From the cell containing the given text, extract its center point as [x, y] coordinate. 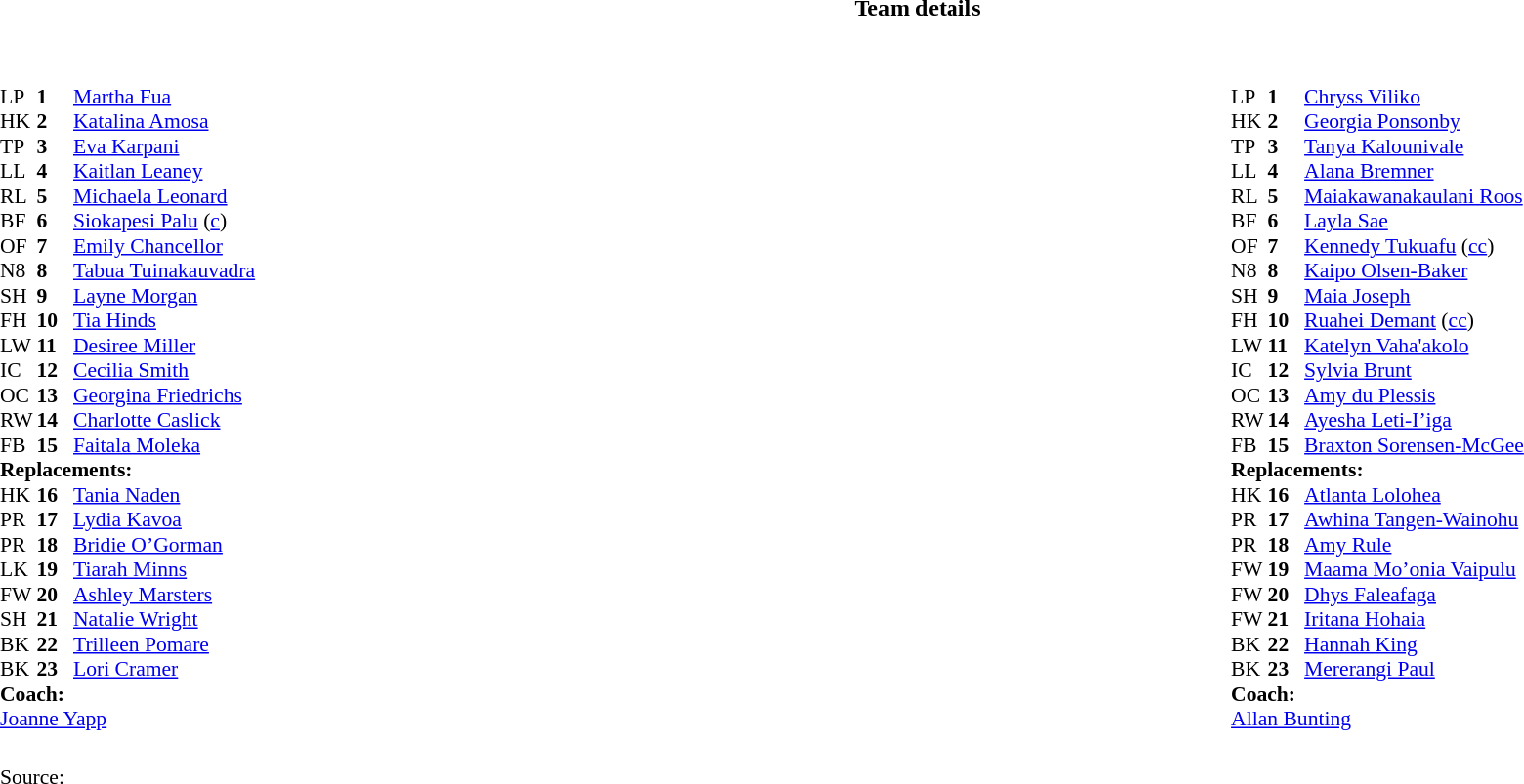
Desiree Miller [164, 346]
Kaitlan Leaney [164, 171]
Tania Naden [164, 495]
Georgia Ponsonby [1415, 122]
Amy du Plessis [1415, 395]
Braxton Sorensen-McGee [1415, 445]
Maiakawanakaulani Roos [1415, 196]
Katelyn Vaha'akolo [1415, 346]
Lori Cramer [164, 669]
Mererangi Paul [1415, 669]
Atlanta Lolohea [1415, 495]
Chryss Viliko [1415, 97]
Kaipo Olsen-Baker [1415, 270]
Bridie O’Gorman [164, 545]
Kennedy Tukuafu (cc) [1415, 246]
Tia Hinds [164, 321]
Ashley Marsters [164, 595]
Faitala Moleka [164, 445]
Alana Bremner [1415, 171]
Awhina Tangen-Wainohu [1415, 520]
Charlotte Caslick [164, 421]
Trilleen Pomare [164, 644]
Eva Karpani [164, 146]
Emily Chancellor [164, 246]
Ayesha Leti-I’iga [1415, 421]
Lydia Kavoa [164, 520]
Tanya Kalounivale [1415, 146]
Iritana Hohaia [1415, 620]
Tiarah Minns [164, 569]
Allan Bunting [1377, 720]
Michaela Leonard [164, 196]
Maia Joseph [1415, 296]
Amy Rule [1415, 545]
Maama Mo’onia Vaipulu [1415, 569]
Hannah King [1415, 644]
Dhys Faleafaga [1415, 595]
Katalina Amosa [164, 122]
Ruahei Demant (cc) [1415, 321]
Cecilia Smith [164, 370]
Layne Morgan [164, 296]
Natalie Wright [164, 620]
Georgina Friedrichs [164, 395]
Tabua Tuinakauvadra [164, 270]
Joanne Yapp [127, 720]
Sylvia Brunt [1415, 370]
Martha Fua [164, 97]
LK [19, 569]
Siokapesi Palu (c) [164, 222]
Layla Sae [1415, 222]
